Search for the cell housing the specified text and yield its [X, Y] center coordinate. 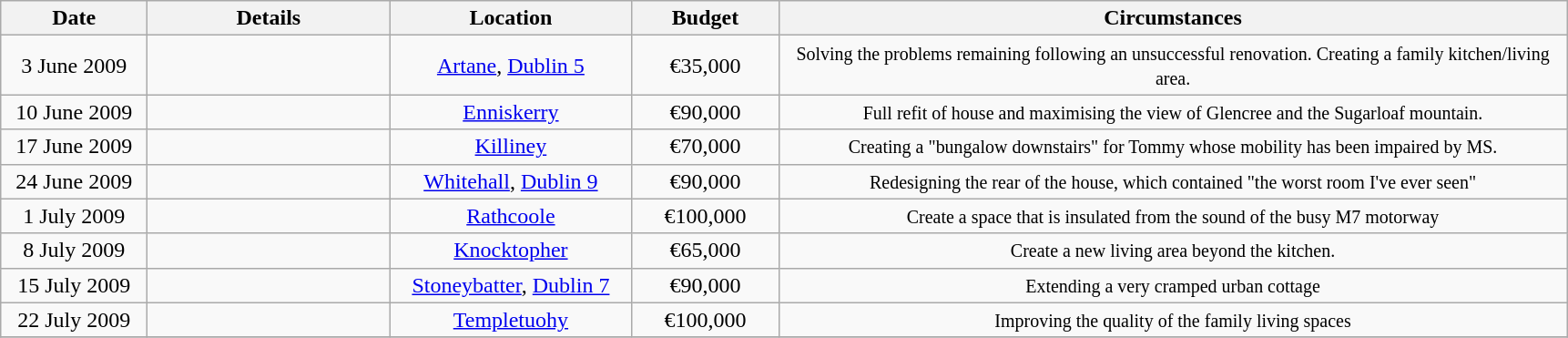
Killiney [511, 147]
17 June 2009 [75, 147]
Stoneybatter, Dublin 7 [511, 285]
Knocktopher [511, 251]
10 June 2009 [75, 112]
Full refit of house and maximising the view of Glencree and the Sugarloaf mountain. [1173, 112]
€35,000 [705, 66]
Create a space that is insulated from the sound of the busy M7 motorway [1173, 216]
Solving the problems remaining following an unsuccessful renovation. Creating a family kitchen/living area. [1173, 66]
15 July 2009 [75, 285]
Extending a very cramped urban cottage [1173, 285]
€70,000 [705, 147]
1 July 2009 [75, 216]
Redesigning the rear of the house, which contained "the worst room I've ever seen" [1173, 181]
Date [75, 18]
Templetuohy [511, 320]
Improving the quality of the family living spaces [1173, 320]
Circumstances [1173, 18]
24 June 2009 [75, 181]
Rathcoole [511, 216]
Budget [705, 18]
€65,000 [705, 251]
Enniskerry [511, 112]
Creating a "bungalow downstairs" for Tommy whose mobility has been impaired by MS. [1173, 147]
3 June 2009 [75, 66]
Details [269, 18]
22 July 2009 [75, 320]
Artane, Dublin 5 [511, 66]
Whitehall, Dublin 9 [511, 181]
Location [511, 18]
8 July 2009 [75, 251]
Create a new living area beyond the kitchen. [1173, 251]
